Extract the (X, Y) coordinate from the center of the cell holding the provided text.  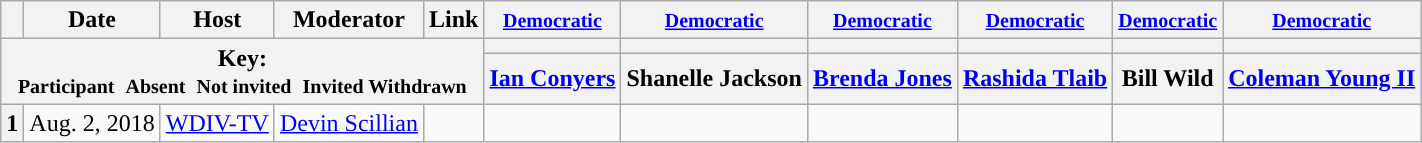
Bill Wild (1168, 78)
Moderator (348, 20)
Ian Conyers (552, 78)
Coleman Young II (1322, 78)
Shanelle Jackson (714, 78)
Host (217, 20)
Rashida Tlaib (1034, 78)
Key: Participant Absent Not invited Invited Withdrawn (242, 72)
Devin Scillian (348, 123)
Link (453, 20)
Aug. 2, 2018 (92, 123)
WDIV-TV (217, 123)
Brenda Jones (882, 78)
Date (92, 20)
1 (12, 123)
